Return the [X, Y] coordinate for the center point of the cell that contains the specified text.  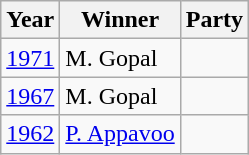
1971 [30, 58]
1962 [30, 134]
Party [214, 20]
1967 [30, 96]
P. Appavoo [120, 134]
Year [30, 20]
Winner [120, 20]
